Output the [x, y] coordinate of the center of the cell containing the given text.  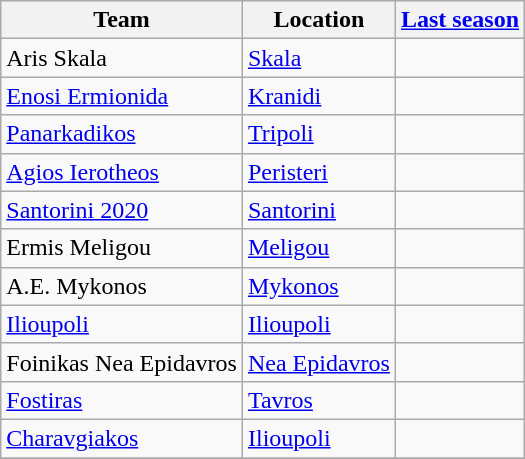
Team [122, 20]
Fostiras [122, 400]
Tripoli [318, 134]
Charavgiakos [122, 438]
Agios Ierotheos [122, 172]
Location [318, 20]
Foinikas Nea Epidavros [122, 362]
Meligou [318, 248]
Panarkadikos [122, 134]
Tavros [318, 400]
Peristeri [318, 172]
Mykonos [318, 286]
Kranidi [318, 96]
Enosi Ermionida [122, 96]
Nea Epidavros [318, 362]
Ermis Meligou [122, 248]
Santorini [318, 210]
Santorini 2020 [122, 210]
Last season [460, 20]
Aris Skala [122, 58]
A.E. Mykonos [122, 286]
Skala [318, 58]
